Find where the given text appears and provide that cell's center as (x, y) coordinate. 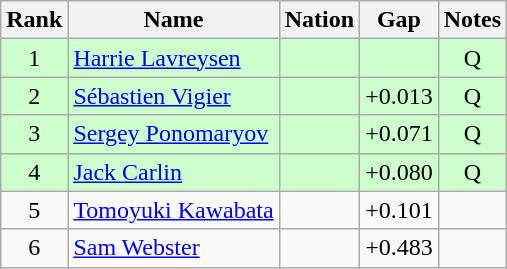
Sébastien Vigier (174, 96)
+0.013 (400, 96)
+0.101 (400, 210)
Gap (400, 20)
Jack Carlin (174, 172)
6 (34, 248)
+0.071 (400, 134)
Sam Webster (174, 248)
Sergey Ponomaryov (174, 134)
1 (34, 58)
+0.483 (400, 248)
Notes (472, 20)
Nation (319, 20)
Name (174, 20)
3 (34, 134)
Harrie Lavreysen (174, 58)
+0.080 (400, 172)
Rank (34, 20)
4 (34, 172)
5 (34, 210)
Tomoyuki Kawabata (174, 210)
2 (34, 96)
